Extract the (X, Y) coordinate from the center of the cell holding the provided text.  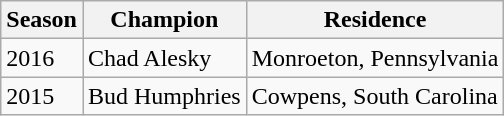
2016 (42, 58)
Chad Alesky (164, 58)
Season (42, 20)
Bud Humphries (164, 96)
Champion (164, 20)
Residence (375, 20)
Monroeton, Pennsylvania (375, 58)
Cowpens, South Carolina (375, 96)
2015 (42, 96)
